Provide the (x, y) coordinate of the cell's center where the given text is located.  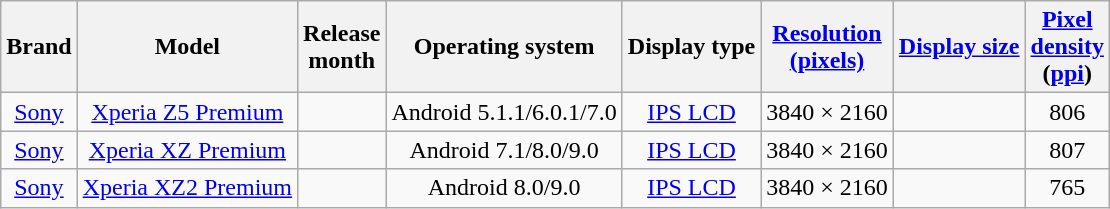
765 (1067, 188)
Operating system (504, 47)
Pixeldensity(ppi) (1067, 47)
Display type (691, 47)
Model (187, 47)
Android 8.0/9.0 (504, 188)
Android 5.1.1/6.0.1/7.0 (504, 112)
Xperia Z5 Premium (187, 112)
Display size (959, 47)
Brand (39, 47)
Resolution(pixels) (828, 47)
Xperia XZ2 Premium (187, 188)
Releasemonth (342, 47)
806 (1067, 112)
Android 7.1/8.0/9.0 (504, 150)
Xperia XZ Premium (187, 150)
807 (1067, 150)
